Identify which cell holds the provided text, then report its [X, Y] central coordinate. 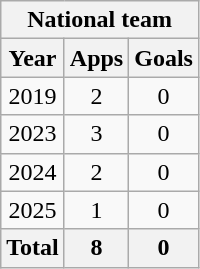
1 [96, 210]
Goals [164, 58]
2019 [33, 96]
2023 [33, 134]
Apps [96, 58]
2024 [33, 172]
Year [33, 58]
8 [96, 248]
National team [100, 20]
Total [33, 248]
2025 [33, 210]
3 [96, 134]
